For the text-containing cell, return its midpoint in (X, Y) coordinate format. 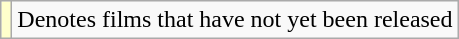
Denotes films that have not yet been released (235, 20)
